Determine the [x, y] coordinate at the center of the cell enclosing the given text.  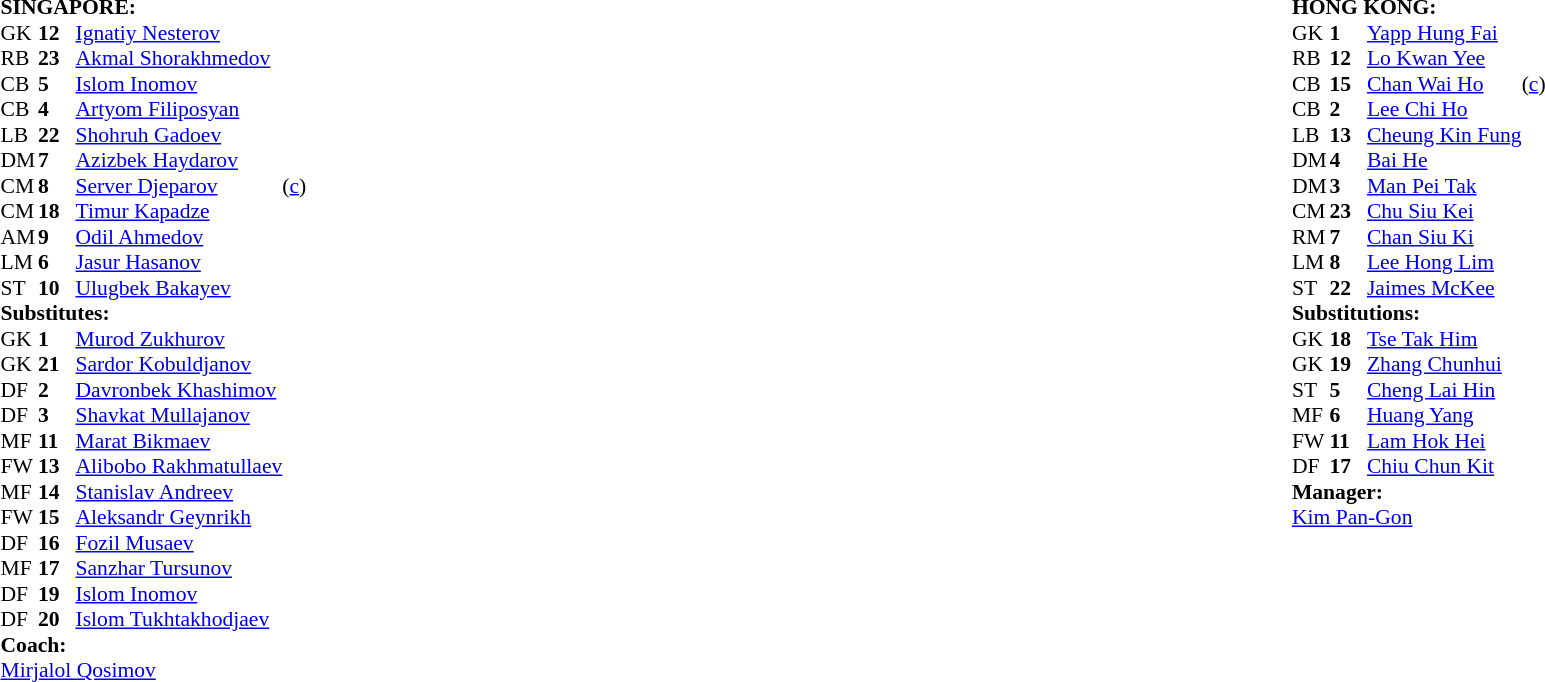
10 [57, 288]
Shohruh Gadoev [180, 135]
Ignatiy Nesterov [180, 33]
Odil Ahmedov [180, 237]
Huang Yang [1444, 415]
Manager: [1407, 492]
Kim Pan-Gon [1407, 517]
RM [1311, 237]
Ulugbek Bakayev [180, 288]
Jasur Hasanov [180, 263]
9 [57, 237]
Bai He [1444, 161]
Lo Kwan Yee [1444, 59]
Artyom Filiposyan [180, 109]
16 [57, 543]
Jaimes McKee [1444, 288]
Substitutes: [153, 313]
Murod Zukhurov [180, 339]
Lee Hong Lim [1444, 263]
Chu Siu Kei [1444, 211]
21 [57, 365]
Davronbek Khashimov [180, 390]
(c) [294, 186]
14 [57, 492]
Marat Bikmaev [180, 441]
Lee Chi Ho [1444, 109]
Fozil Musaev [180, 543]
Tse Tak Him [1444, 339]
Cheung Kin Fung [1444, 135]
Server Djeparov [180, 186]
AM [19, 237]
Aleksandr Geynrikh [180, 517]
Sardor Kobuldjanov [180, 365]
Stanislav Andreev [180, 492]
Yapp Hung Fai [1444, 33]
Chan Siu Ki [1444, 237]
Lam Hok Hei [1444, 441]
Sanzhar Tursunov [180, 569]
Substitutions: [1407, 313]
Cheng Lai Hin [1444, 390]
Akmal Shorakhmedov [180, 59]
Chan Wai Ho [1444, 84]
Coach: [153, 645]
Islom Tukhtakhodjaev [180, 619]
Man Pei Tak [1444, 186]
Zhang Chunhui [1444, 365]
Chiu Chun Kit [1444, 467]
Shavkat Mullajanov [180, 415]
20 [57, 619]
Azizbek Haydarov [180, 161]
Alibobo Rakhmatullaev [180, 467]
Timur Kapadze [180, 211]
